Output the [X, Y] coordinate of the center of the cell containing the given text.  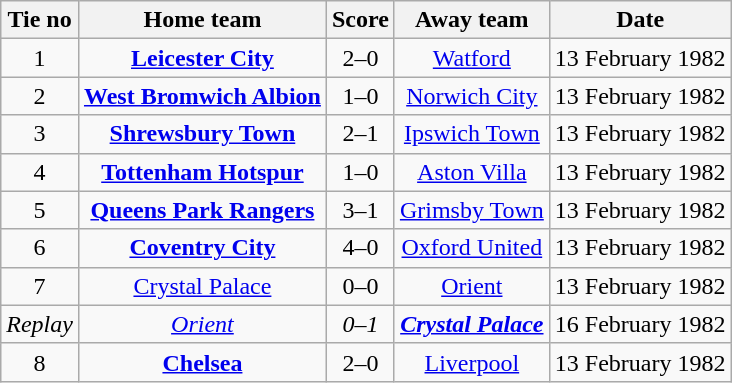
Aston Villa [472, 172]
Grimsby Town [472, 210]
Tie no [40, 20]
1 [40, 58]
0–1 [360, 324]
6 [40, 248]
Liverpool [472, 362]
3 [40, 134]
16 February 1982 [640, 324]
West Bromwich Albion [202, 96]
Away team [472, 20]
0–0 [360, 286]
7 [40, 286]
3–1 [360, 210]
Leicester City [202, 58]
Watford [472, 58]
2–1 [360, 134]
Shrewsbury Town [202, 134]
Ipswich Town [472, 134]
Chelsea [202, 362]
Date [640, 20]
8 [40, 362]
4 [40, 172]
Score [360, 20]
Replay [40, 324]
2 [40, 96]
Home team [202, 20]
Norwich City [472, 96]
Tottenham Hotspur [202, 172]
Queens Park Rangers [202, 210]
4–0 [360, 248]
5 [40, 210]
Oxford United [472, 248]
Coventry City [202, 248]
